For the text-containing cell, return its midpoint in (X, Y) coordinate format. 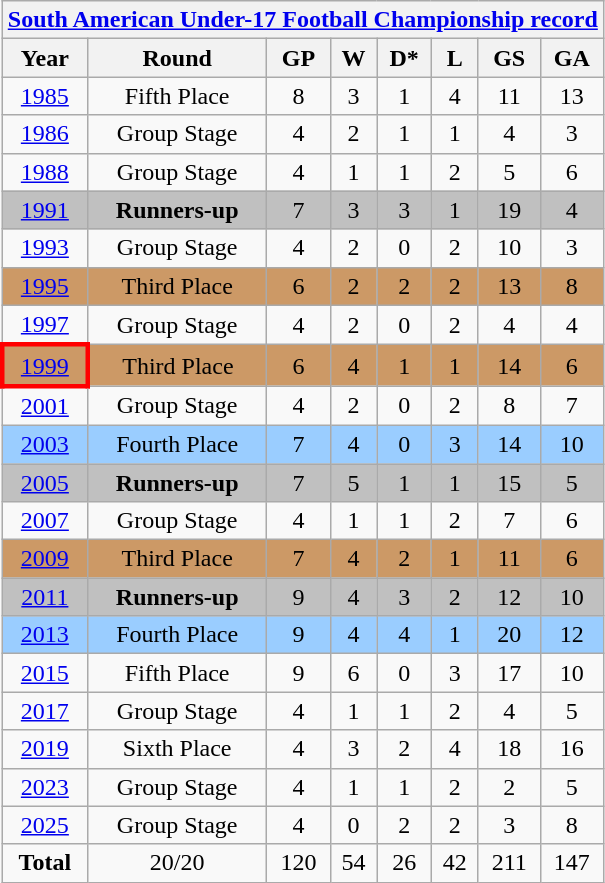
1991 (44, 210)
2003 (44, 444)
1997 (44, 325)
26 (404, 863)
1985 (44, 96)
2015 (44, 673)
2001 (44, 406)
2025 (44, 825)
L (454, 58)
211 (509, 863)
2023 (44, 787)
16 (572, 749)
42 (454, 863)
2005 (44, 483)
17 (509, 673)
20/20 (176, 863)
Round (176, 58)
Year (44, 58)
2007 (44, 521)
19 (509, 210)
15 (509, 483)
D* (404, 58)
120 (298, 863)
1993 (44, 248)
20 (509, 635)
2013 (44, 635)
2019 (44, 749)
GA (572, 58)
W (354, 58)
1995 (44, 286)
18 (509, 749)
1986 (44, 134)
GP (298, 58)
Sixth Place (176, 749)
GS (509, 58)
54 (354, 863)
1988 (44, 172)
2009 (44, 559)
South American Under-17 Football Championship record (302, 20)
1999 (44, 366)
Total (44, 863)
147 (572, 863)
2017 (44, 711)
2011 (44, 597)
